Scan for the cell matching the given text and deliver its (X, Y) coordinate at center. 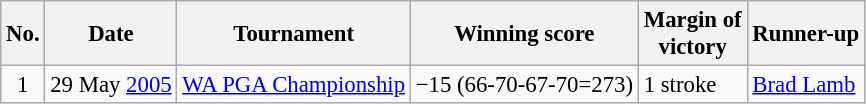
−15 (66-70-67-70=273) (524, 85)
Tournament (294, 34)
Date (111, 34)
No. (23, 34)
Brad Lamb (806, 85)
Winning score (524, 34)
Runner-up (806, 34)
1 stroke (692, 85)
1 (23, 85)
29 May 2005 (111, 85)
Margin ofvictory (692, 34)
WA PGA Championship (294, 85)
